Search for the cell housing the specified text and yield its [X, Y] center coordinate. 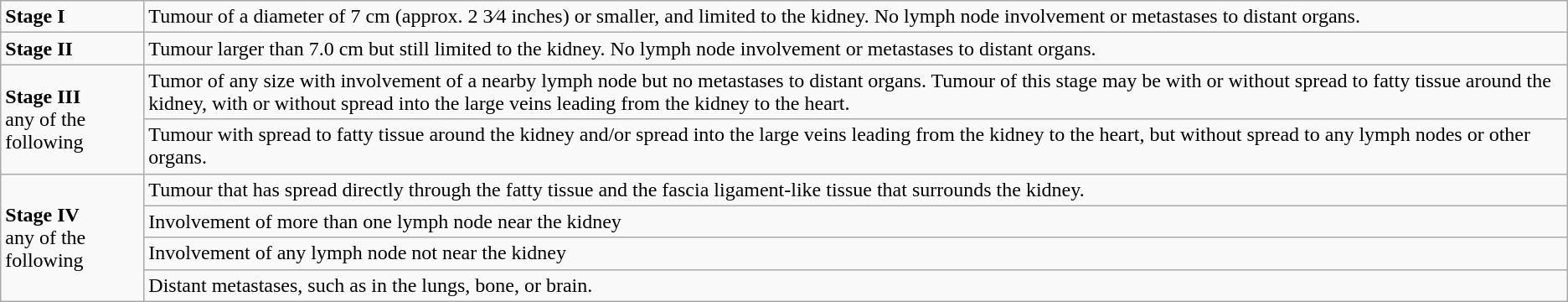
Stage I [72, 17]
Tumour larger than 7.0 cm but still limited to the kidney. No lymph node involvement or metastases to distant organs. [856, 49]
Tumour of a diameter of 7 cm (approx. 2 3⁄4 inches) or smaller, and limited to the kidney. No lymph node involvement or metastases to distant organs. [856, 17]
Stage II [72, 49]
Involvement of more than one lymph node near the kidney [856, 221]
Stage IV any of the following [72, 237]
Involvement of any lymph node not near the kidney [856, 253]
Distant metastases, such as in the lungs, bone, or brain. [856, 285]
Tumour that has spread directly through the fatty tissue and the fascia ligament-like tissue that surrounds the kidney. [856, 190]
Stage III any of the following [72, 119]
